Pinpoint the cell where the given text exists, returning its (X, Y) midpoint coordinate. 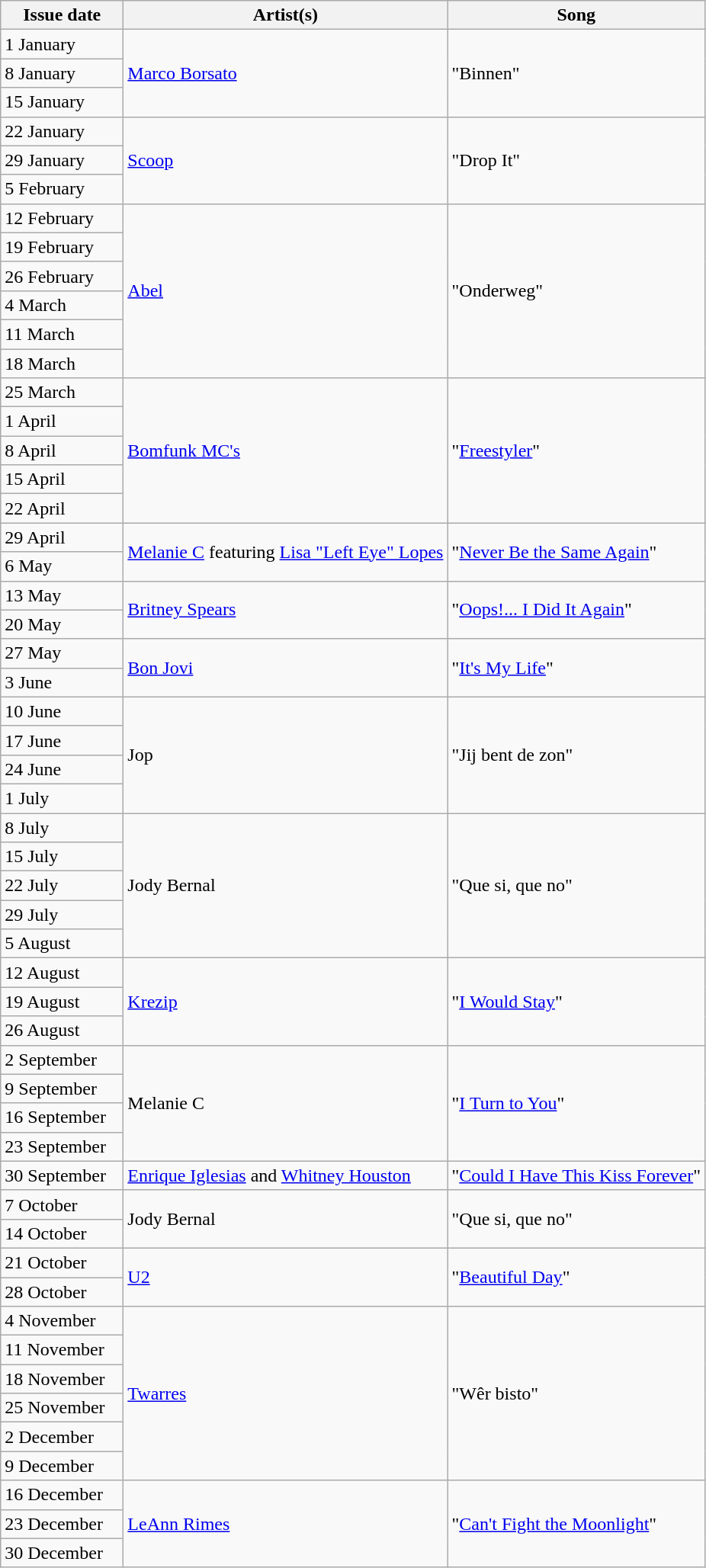
29 January (63, 160)
22 January (63, 131)
29 July (63, 915)
13 May (63, 595)
"Beautiful Day" (576, 1277)
20 May (63, 624)
23 December (63, 1524)
9 September (63, 1089)
28 October (63, 1292)
11 March (63, 334)
22 July (63, 886)
30 September (63, 1175)
"Drop It" (576, 160)
14 October (63, 1233)
18 November (63, 1379)
19 February (63, 247)
Bomfunk MC's (285, 451)
15 April (63, 479)
Krezip (285, 1002)
26 August (63, 1031)
Song (576, 15)
"Freestyler" (576, 451)
"I Would Stay" (576, 1002)
24 June (63, 769)
"It's My Life" (576, 668)
30 December (63, 1553)
LeAnn Rimes (285, 1524)
"Oops!... I Did It Again" (576, 610)
29 April (63, 537)
U2 (285, 1277)
6 May (63, 566)
19 August (63, 1002)
Twarres (285, 1393)
22 April (63, 508)
4 November (63, 1321)
"Binnen" (576, 73)
15 January (63, 102)
8 July (63, 827)
Scoop (285, 160)
Marco Borsato (285, 73)
7 October (63, 1204)
"I Turn to You" (576, 1103)
16 December (63, 1495)
25 March (63, 393)
Enrique Iglesias and Whitney Houston (285, 1175)
23 September (63, 1146)
8 April (63, 451)
8 January (63, 73)
3 June (63, 682)
21 October (63, 1262)
"Wêr bisto" (576, 1393)
12 February (63, 218)
5 August (63, 944)
25 November (63, 1408)
15 July (63, 857)
Jop (285, 755)
"Onderweg" (576, 290)
"Jij bent de zon" (576, 755)
Bon Jovi (285, 668)
16 September (63, 1117)
5 February (63, 189)
4 March (63, 305)
1 July (63, 798)
12 August (63, 973)
10 June (63, 711)
Issue date (63, 15)
17 June (63, 740)
"Can't Fight the Moonlight" (576, 1524)
1 January (63, 44)
"Could I Have This Kiss Forever" (576, 1175)
18 March (63, 364)
Melanie C (285, 1103)
2 September (63, 1060)
Artist(s) (285, 15)
Melanie C featuring Lisa "Left Eye" Lopes (285, 552)
2 December (63, 1437)
Britney Spears (285, 610)
27 May (63, 653)
Abel (285, 290)
"Never Be the Same Again" (576, 552)
1 April (63, 422)
9 December (63, 1466)
26 February (63, 276)
11 November (63, 1350)
